Scan for the cell matching the given text and deliver its (x, y) coordinate at center. 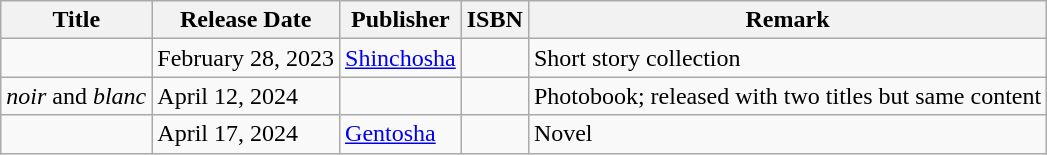
ISBN (494, 20)
April 17, 2024 (246, 134)
Publisher (401, 20)
Shinchosha (401, 58)
Photobook; released with two titles but same content (787, 96)
noir and blanc (76, 96)
Gentosha (401, 134)
February 28, 2023 (246, 58)
April 12, 2024 (246, 96)
Short story collection (787, 58)
Release Date (246, 20)
Title (76, 20)
Novel (787, 134)
Remark (787, 20)
